Return the [X, Y] coordinate for the center point of the cell that contains the specified text.  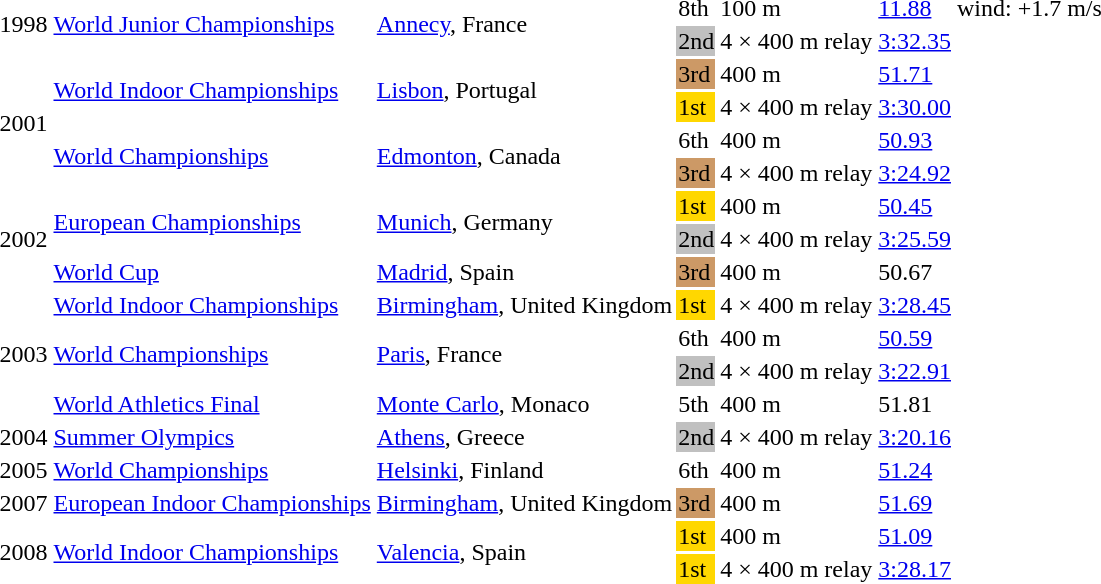
European Indoor Championships [212, 503]
Helsinki, Finland [524, 470]
51.09 [915, 536]
Madrid, Spain [524, 272]
51.81 [915, 404]
3:25.59 [915, 239]
Paris, France [524, 354]
Valencia, Spain [524, 552]
50.67 [915, 272]
50.45 [915, 206]
5th [696, 404]
3:20.16 [915, 437]
World Athletics Final [212, 404]
3:30.00 [915, 107]
World Cup [212, 272]
51.69 [915, 503]
Summer Olympics [212, 437]
3:24.92 [915, 173]
3:22.91 [915, 371]
European Championships [212, 222]
50.93 [915, 140]
50.59 [915, 338]
3:28.17 [915, 569]
3:28.45 [915, 305]
3:32.35 [915, 41]
51.71 [915, 74]
Athens, Greece [524, 437]
51.24 [915, 470]
Edmonton, Canada [524, 156]
Lisbon, Portugal [524, 90]
Munich, Germany [524, 222]
Monte Carlo, Monaco [524, 404]
